Search for the cell housing the specified text and yield its (X, Y) center coordinate. 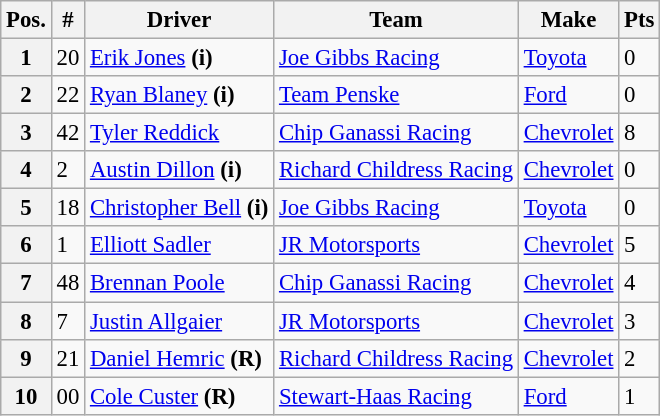
Tyler Reddick (180, 133)
20 (68, 58)
22 (68, 95)
48 (68, 283)
Elliott Sadler (180, 245)
Justin Allgaier (180, 321)
Stewart-Haas Racing (396, 396)
Team Penske (396, 95)
Erik Jones (i) (180, 58)
21 (68, 358)
Driver (180, 20)
Cole Custer (R) (180, 396)
Austin Dillon (i) (180, 170)
10 (26, 396)
Daniel Hemric (R) (180, 358)
6 (26, 245)
Pos. (26, 20)
Team (396, 20)
Brennan Poole (180, 283)
Christopher Bell (i) (180, 208)
18 (68, 208)
Ryan Blaney (i) (180, 95)
42 (68, 133)
00 (68, 396)
9 (26, 358)
Pts (640, 20)
# (68, 20)
Make (568, 20)
